Return the (X, Y) coordinate for the center point of the cell that contains the specified text.  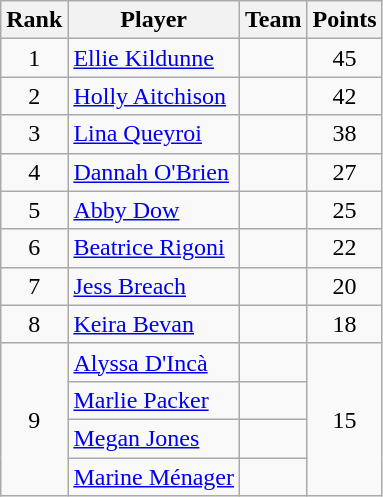
Jess Breach (154, 286)
1 (34, 58)
18 (344, 324)
42 (344, 96)
Points (344, 20)
25 (344, 210)
2 (34, 96)
Player (154, 20)
Megan Jones (154, 438)
9 (34, 419)
45 (344, 58)
6 (34, 248)
Marine Ménager (154, 477)
Lina Queyroi (154, 134)
Beatrice Rigoni (154, 248)
20 (344, 286)
22 (344, 248)
4 (34, 172)
15 (344, 419)
Dannah O'Brien (154, 172)
Team (274, 20)
7 (34, 286)
Rank (34, 20)
5 (34, 210)
Marlie Packer (154, 400)
Holly Aitchison (154, 96)
38 (344, 134)
Keira Bevan (154, 324)
3 (34, 134)
27 (344, 172)
Alyssa D'Incà (154, 362)
Ellie Kildunne (154, 58)
8 (34, 324)
Abby Dow (154, 210)
